Capture the cell that displays the provided text and extract its [X, Y] central coordinate. 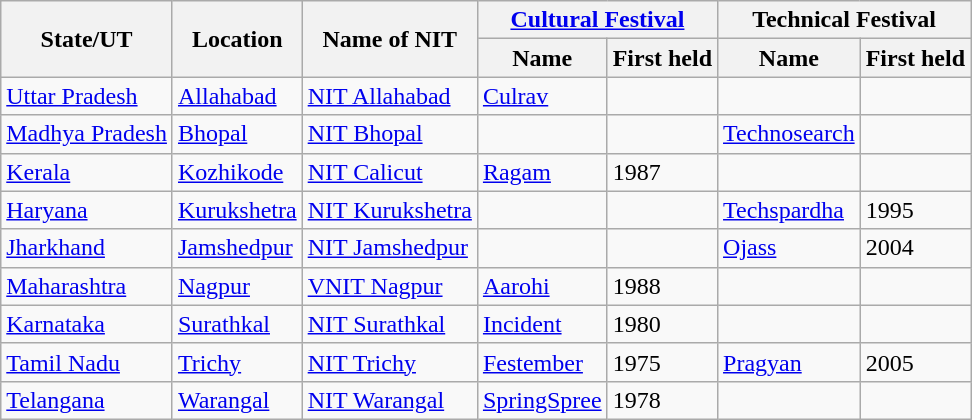
Uttar Pradesh [87, 96]
Jharkhand [87, 248]
Telangana [87, 400]
1975 [662, 362]
Jamshedpur [237, 248]
NIT Surathkal [390, 324]
NIT Jamshedpur [390, 248]
SpringSpree [542, 400]
NIT Trichy [390, 362]
Trichy [237, 362]
Techspardha [790, 210]
2005 [915, 362]
Nagpur [237, 286]
Haryana [87, 210]
Location [237, 39]
Cultural Festival [597, 20]
Surathkal [237, 324]
1988 [662, 286]
VNIT Nagpur [390, 286]
Ojass [790, 248]
Pragyan [790, 362]
Maharashtra [87, 286]
1987 [662, 172]
Incident [542, 324]
Madhya Pradesh [87, 134]
NIT Kurukshetra [390, 210]
Kerala [87, 172]
Warangal [237, 400]
1978 [662, 400]
2004 [915, 248]
Name of NIT [390, 39]
Allahabad [237, 96]
Kozhikode [237, 172]
Culrav [542, 96]
Aarohi [542, 286]
NIT Warangal [390, 400]
NIT Calicut [390, 172]
Bhopal [237, 134]
Technosearch [790, 134]
Karnataka [87, 324]
Kurukshetra [237, 210]
Ragam [542, 172]
Festember [542, 362]
NIT Allahabad [390, 96]
Tamil Nadu [87, 362]
Technical Festival [844, 20]
State/UT [87, 39]
1995 [915, 210]
1980 [662, 324]
NIT Bhopal [390, 134]
